Identify which cell holds the provided text, then report its (X, Y) central coordinate. 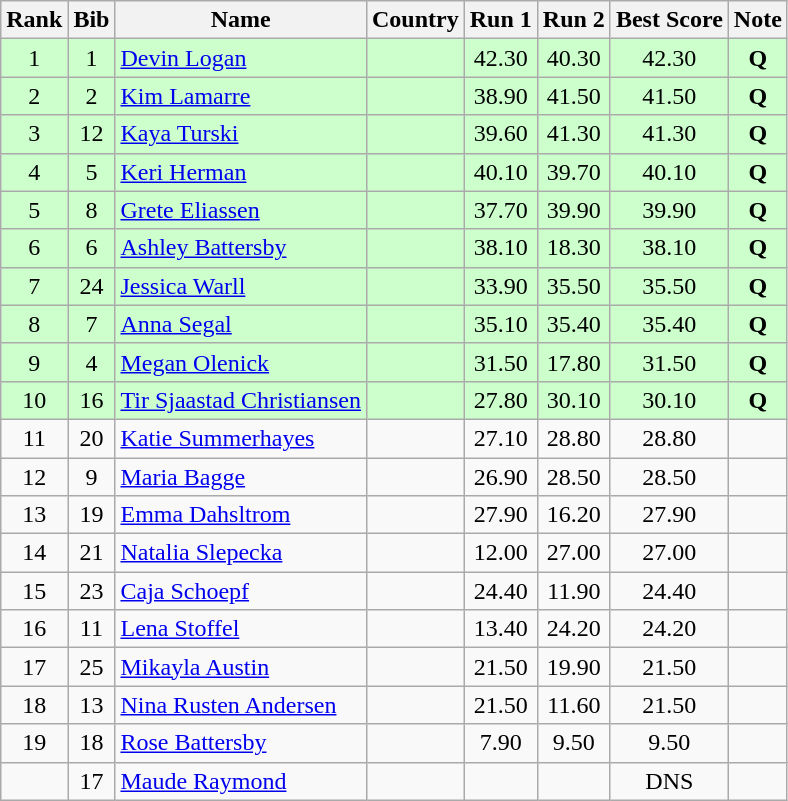
Grete Eliassen (241, 210)
Maria Bagge (241, 477)
Run 1 (500, 20)
18.30 (574, 248)
Emma Dahsltrom (241, 515)
Tir Sjaastad Christiansen (241, 400)
20 (92, 438)
Jessica Warll (241, 286)
Caja Schoepf (241, 591)
Rose Battersby (241, 743)
10 (34, 400)
15 (34, 591)
Ashley Battersby (241, 248)
Keri Herman (241, 172)
Devin Logan (241, 58)
12.00 (500, 553)
33.90 (500, 286)
Lena Stoffel (241, 629)
35.10 (500, 324)
Name (241, 20)
Anna Segal (241, 324)
DNS (669, 781)
27.80 (500, 400)
Maude Raymond (241, 781)
39.60 (500, 134)
Mikayla Austin (241, 667)
Bib (92, 20)
Nina Rusten Andersen (241, 705)
24 (92, 286)
16.20 (574, 515)
11.90 (574, 591)
37.70 (500, 210)
7.90 (500, 743)
25 (92, 667)
Kaya Turski (241, 134)
23 (92, 591)
26.90 (500, 477)
Katie Summerhayes (241, 438)
17.80 (574, 362)
Note (758, 20)
38.90 (500, 96)
27.10 (500, 438)
Natalia Slepecka (241, 553)
11.60 (574, 705)
Best Score (669, 20)
19.90 (574, 667)
Rank (34, 20)
Megan Olenick (241, 362)
21 (92, 553)
40.30 (574, 58)
39.70 (574, 172)
Kim Lamarre (241, 96)
Run 2 (574, 20)
13.40 (500, 629)
3 (34, 134)
Country (415, 20)
14 (34, 553)
